Pinpoint the cell where the given text exists, returning its [x, y] midpoint coordinate. 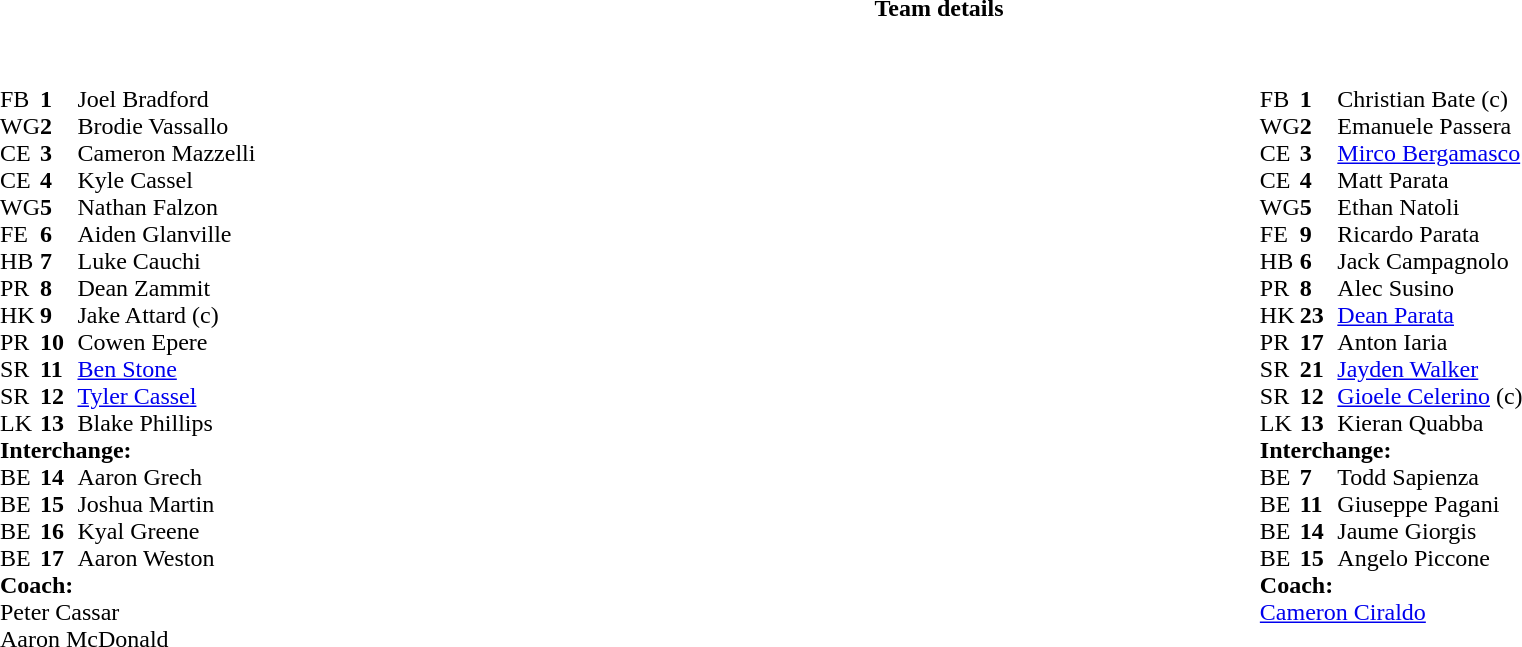
Kieran Quabba [1430, 424]
Gioele Celerino (c) [1430, 396]
Blake Phillips [166, 424]
Jack Campagnolo [1430, 262]
Alec Susino [1430, 288]
Joel Bradford [166, 100]
Todd Sapienza [1430, 478]
Cameron Mazzelli [166, 154]
Ben Stone [166, 370]
16 [59, 532]
10 [59, 342]
Angelo Piccone [1430, 558]
Mirco Bergamasco [1430, 154]
Giuseppe Pagani [1430, 504]
Jaume Giorgis [1430, 532]
21 [1319, 370]
Kyle Cassel [166, 180]
23 [1319, 316]
Aaron Weston [166, 558]
Matt Parata [1430, 180]
Emanuele Passera [1430, 126]
Nathan Falzon [166, 208]
Christian Bate (c) [1430, 100]
Jake Attard (c) [166, 316]
Dean Zammit [166, 288]
Luke Cauchi [166, 262]
Anton Iaria [1430, 342]
Interchange: [128, 450]
Ricardo Parata [1430, 234]
Joshua Martin [166, 504]
Dean Parata [1430, 316]
Ethan Natoli [1430, 208]
Coach: [128, 586]
Cowen Epere [166, 342]
Aaron Grech [166, 478]
Tyler Cassel [166, 396]
Kyal Greene [166, 532]
Aiden Glanville [166, 234]
Jayden Walker [1430, 370]
Brodie Vassallo [166, 126]
